Return the (X, Y) coordinate for the center point of the cell that contains the specified text.  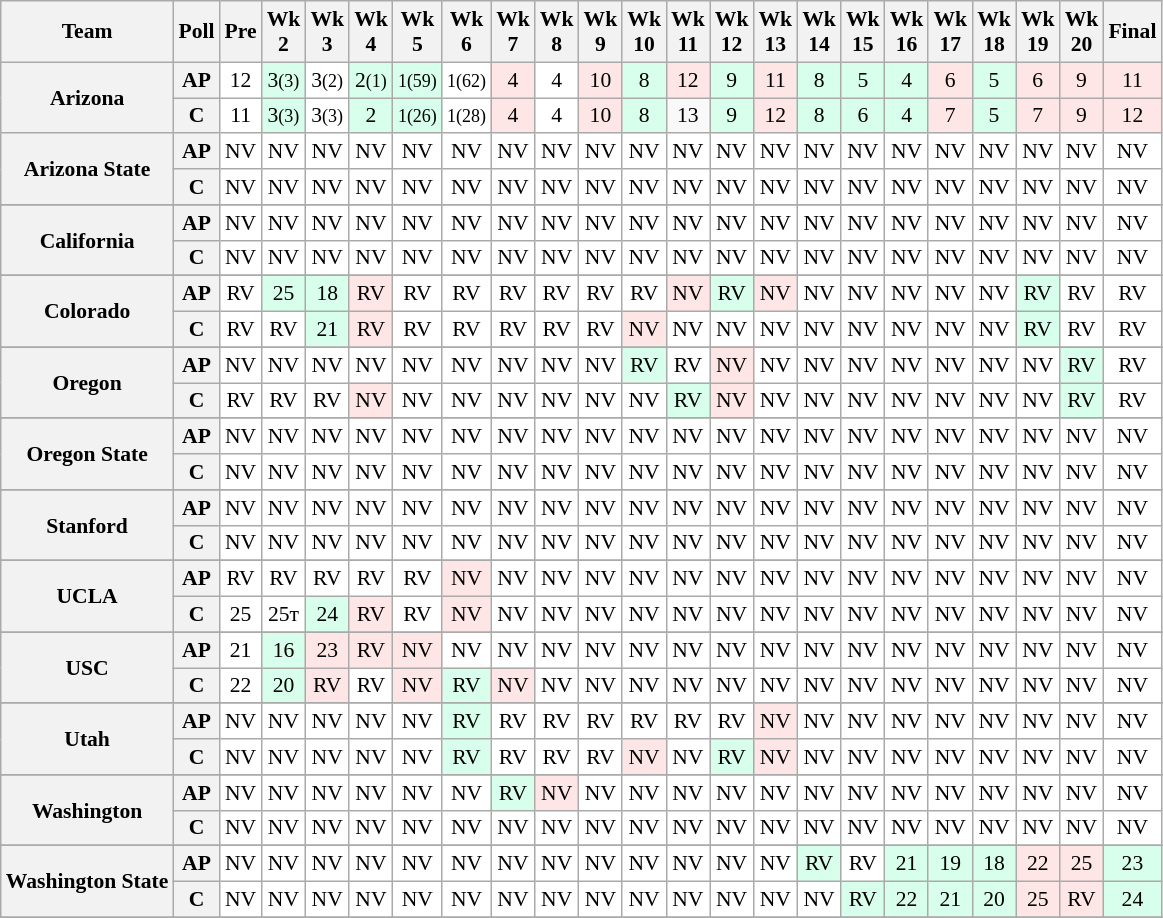
Poll (196, 32)
Wk8 (557, 32)
California (88, 240)
UCLA (88, 596)
Wk7 (513, 32)
1(26) (418, 116)
1(59) (418, 80)
Wk17 (950, 32)
Utah (88, 740)
Wk19 (1038, 32)
19 (950, 864)
Stanford (88, 526)
Arizona (88, 98)
16 (284, 650)
Wk16 (907, 32)
Wk5 (418, 32)
25т (284, 615)
Wk10 (644, 32)
Wk11 (688, 32)
Arizona State (88, 170)
Washington (88, 810)
Wk4 (371, 32)
Wk6 (466, 32)
USC (88, 668)
Wk13 (775, 32)
Oregon (88, 382)
Wk18 (994, 32)
Wk2 (284, 32)
2(1) (371, 80)
Wk12 (732, 32)
Wk9 (601, 32)
Wk15 (863, 32)
Pre (241, 32)
Wk20 (1082, 32)
Wk3 (327, 32)
Oregon State (88, 454)
2 (371, 116)
Colorado (88, 312)
1(28) (466, 116)
Wk14 (819, 32)
Final (1132, 32)
Washington State (88, 882)
1(62) (466, 80)
13 (688, 116)
Team (88, 32)
3(2) (327, 80)
